Identify which cell holds the provided text, then report its [x, y] central coordinate. 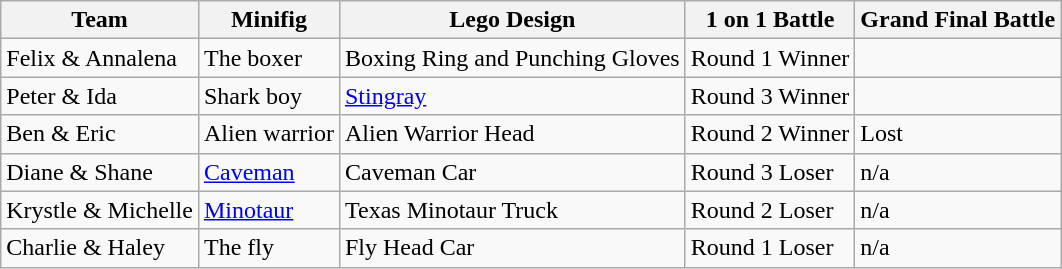
Shark boy [268, 96]
The boxer [268, 58]
Round 1 Loser [770, 248]
Minotaur [268, 210]
Alien Warrior Head [512, 134]
Charlie & Haley [100, 248]
Texas Minotaur Truck [512, 210]
Diane & Shane [100, 172]
Boxing Ring and Punching Gloves [512, 58]
Alien warrior [268, 134]
Round 1 Winner [770, 58]
Round 2 Winner [770, 134]
Ben & Eric [100, 134]
Round 2 Loser [770, 210]
Lost [958, 134]
Krystle & Michelle [100, 210]
Felix & Annalena [100, 58]
Fly Head Car [512, 248]
1 on 1 Battle [770, 20]
Team [100, 20]
Round 3 Loser [770, 172]
Minifig [268, 20]
Stingray [512, 96]
Caveman Car [512, 172]
Round 3 Winner [770, 96]
The fly [268, 248]
Grand Final Battle [958, 20]
Lego Design [512, 20]
Peter & Ida [100, 96]
Caveman [268, 172]
